Provide the [x, y] coordinate of the cell's center where the given text is located.  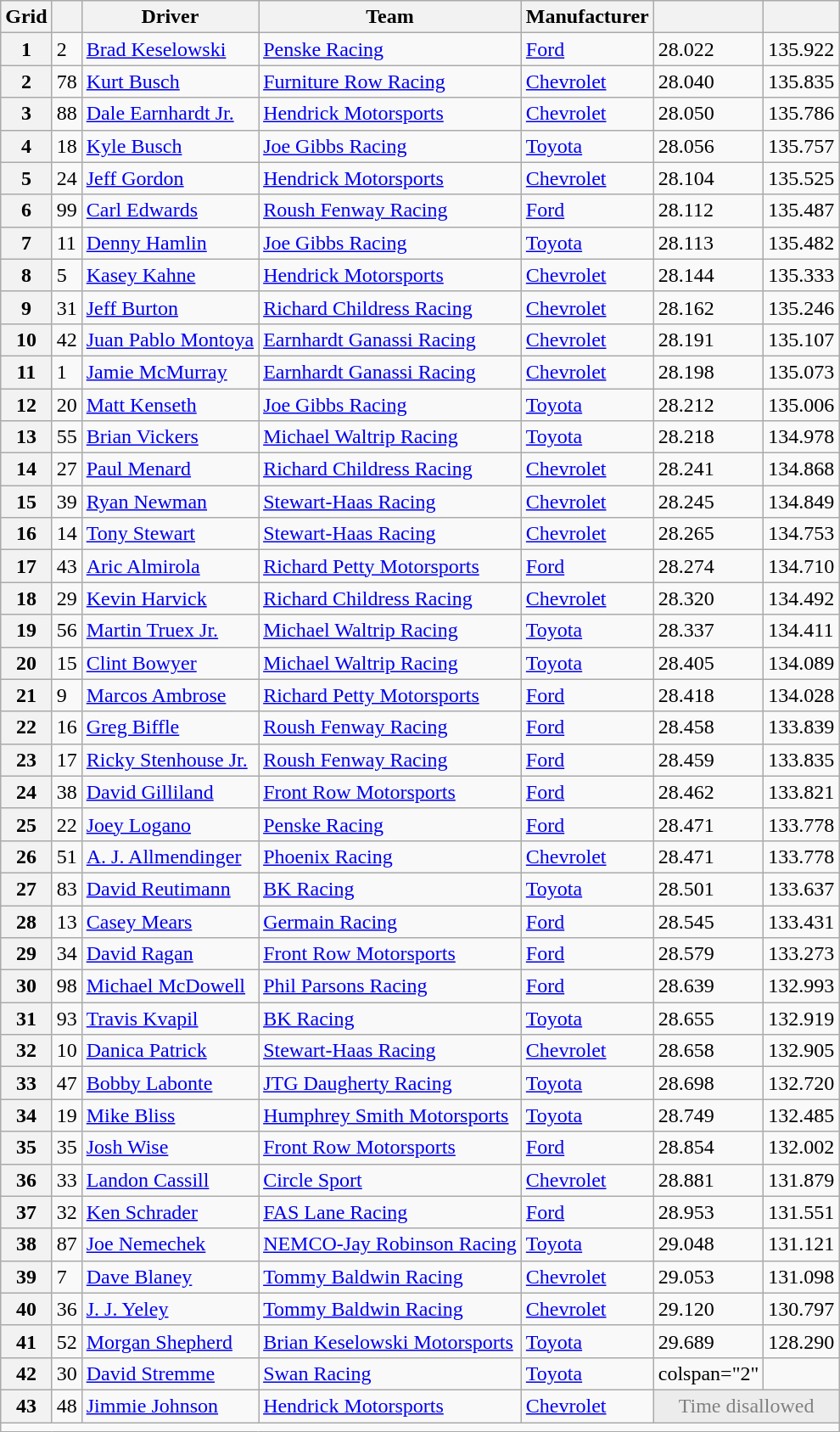
David Stremme [170, 1373]
28.245 [708, 502]
37 [26, 1212]
134.868 [801, 469]
Dave Blaney [170, 1277]
Driver [170, 17]
135.835 [801, 81]
28.459 [708, 760]
134.089 [801, 663]
Marcos Ambrose [170, 695]
134.849 [801, 502]
133.839 [801, 727]
JTG Daugherty Racing [390, 1083]
Swan Racing [390, 1373]
48 [66, 1406]
28.698 [708, 1083]
78 [66, 81]
135.487 [801, 211]
Ken Schrader [170, 1212]
132.993 [801, 986]
A. J. Allmendinger [170, 856]
29.689 [708, 1341]
135.922 [801, 49]
28.040 [708, 81]
FAS Lane Racing [390, 1212]
55 [66, 437]
28.658 [708, 1051]
134.411 [801, 631]
Matt Kenseth [170, 405]
Josh Wise [170, 1148]
131.551 [801, 1212]
David Ragan [170, 954]
Paul Menard [170, 469]
98 [66, 986]
colspan="2" [708, 1373]
Furniture Row Racing [390, 81]
Jeff Gordon [170, 178]
Aric Almirola [170, 566]
28.337 [708, 631]
28.218 [708, 437]
Germain Racing [390, 921]
28.022 [708, 49]
Brian Keselowski Motorsports [390, 1341]
83 [66, 889]
134.710 [801, 566]
Circle Sport [390, 1180]
25 [26, 824]
134.753 [801, 534]
99 [66, 211]
134.492 [801, 598]
28.274 [708, 566]
Casey Mears [170, 921]
28.241 [708, 469]
Clint Bowyer [170, 663]
28.881 [708, 1180]
28.639 [708, 986]
David Gilliland [170, 792]
29.048 [708, 1244]
Travis Kvapil [170, 1019]
Brad Keselowski [170, 49]
6 [26, 211]
28.545 [708, 921]
134.978 [801, 437]
Juan Pablo Montoya [170, 340]
133.637 [801, 889]
28.104 [708, 178]
135.246 [801, 307]
29.053 [708, 1277]
28.144 [708, 275]
David Reutimann [170, 889]
Team [390, 17]
28.212 [708, 405]
Michael McDowell [170, 986]
131.098 [801, 1277]
Kurt Busch [170, 81]
135.482 [801, 243]
131.121 [801, 1244]
56 [66, 631]
51 [66, 856]
Humphrey Smith Motorsports [390, 1115]
28.501 [708, 889]
28.854 [708, 1148]
Joe Nemechek [170, 1244]
Time disallowed [747, 1406]
135.073 [801, 372]
133.821 [801, 792]
Kevin Harvick [170, 598]
Grid [26, 17]
28.112 [708, 211]
28.113 [708, 243]
132.905 [801, 1051]
Greg Biffle [170, 727]
132.720 [801, 1083]
Morgan Shepherd [170, 1341]
Danica Patrick [170, 1051]
130.797 [801, 1309]
Phoenix Racing [390, 856]
135.525 [801, 178]
Ryan Newman [170, 502]
132.919 [801, 1019]
28.749 [708, 1115]
4 [26, 146]
23 [26, 760]
Jeff Burton [170, 307]
28.579 [708, 954]
Tony Stewart [170, 534]
133.835 [801, 760]
52 [66, 1341]
87 [66, 1244]
28.056 [708, 146]
Denny Hamlin [170, 243]
Martin Truex Jr. [170, 631]
Jamie McMurray [170, 372]
Kasey Kahne [170, 275]
28.191 [708, 340]
J. J. Yeley [170, 1309]
Manufacturer [587, 17]
133.273 [801, 954]
28.953 [708, 1212]
Phil Parsons Racing [390, 986]
28.265 [708, 534]
28.162 [708, 307]
Jimmie Johnson [170, 1406]
28.320 [708, 598]
3 [26, 114]
135.786 [801, 114]
12 [26, 405]
88 [66, 114]
28.418 [708, 695]
Dale Earnhardt Jr. [170, 114]
135.757 [801, 146]
132.002 [801, 1148]
128.290 [801, 1341]
133.431 [801, 921]
28.458 [708, 727]
135.006 [801, 405]
28.405 [708, 663]
40 [26, 1309]
Joey Logano [170, 824]
47 [66, 1083]
Carl Edwards [170, 211]
NEMCO-Jay Robinson Racing [390, 1244]
135.107 [801, 340]
28 [26, 921]
131.879 [801, 1180]
Kyle Busch [170, 146]
26 [26, 856]
135.333 [801, 275]
132.485 [801, 1115]
29.120 [708, 1309]
41 [26, 1341]
93 [66, 1019]
28.050 [708, 114]
8 [26, 275]
Mike Bliss [170, 1115]
134.028 [801, 695]
21 [26, 695]
28.198 [708, 372]
Landon Cassill [170, 1180]
28.462 [708, 792]
Ricky Stenhouse Jr. [170, 760]
Brian Vickers [170, 437]
Bobby Labonte [170, 1083]
28.655 [708, 1019]
